Return the (x, y) coordinate for the center point of the cell that contains the specified text.  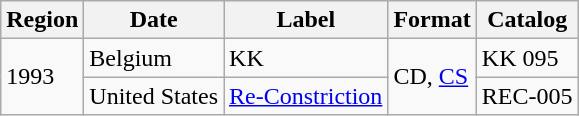
Re-Constriction (306, 96)
Belgium (154, 58)
KK (306, 58)
United States (154, 96)
Format (432, 20)
Region (42, 20)
Catalog (527, 20)
Date (154, 20)
REC-005 (527, 96)
KK 095 (527, 58)
1993 (42, 77)
CD, CS (432, 77)
Label (306, 20)
